Pinpoint the cell where the given text exists, returning its [x, y] midpoint coordinate. 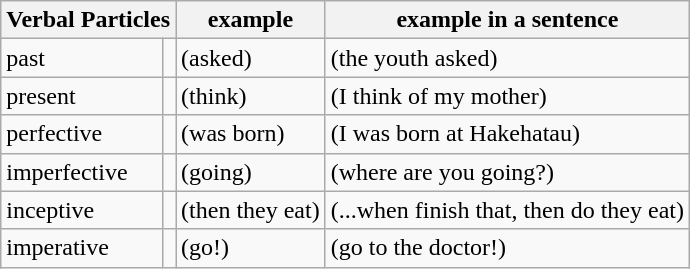
(...when finish that, then do they eat) [507, 210]
(think) [251, 96]
(asked) [251, 58]
(the youth asked) [507, 58]
(was born) [251, 134]
imperfective [82, 172]
perfective [82, 134]
(go to the doctor!) [507, 248]
past [82, 58]
(where are you going?) [507, 172]
imperative [82, 248]
(then they eat) [251, 210]
example in a sentence [507, 20]
Verbal Particles [88, 20]
inceptive [82, 210]
present [82, 96]
(I was born at Hakehatau) [507, 134]
example [251, 20]
(go!) [251, 248]
(I think of my mother) [507, 96]
(going) [251, 172]
